Capture the cell that displays the provided text and extract its (X, Y) central coordinate. 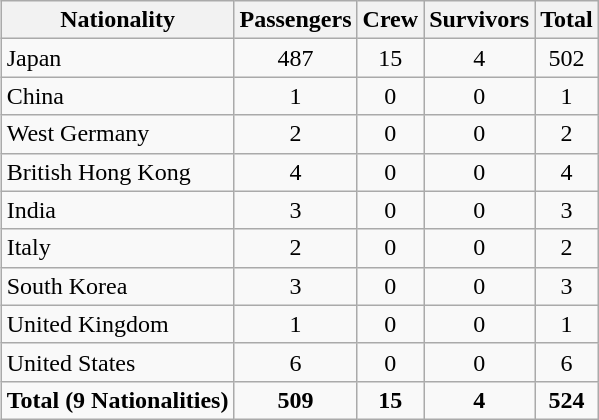
West Germany (118, 134)
Japan (118, 58)
Italy (118, 248)
British Hong Kong (118, 172)
502 (567, 58)
Total (567, 20)
United States (118, 362)
India (118, 210)
524 (567, 400)
China (118, 96)
Passengers (296, 20)
Total (9 Nationalities) (118, 400)
Nationality (118, 20)
487 (296, 58)
United Kingdom (118, 324)
South Korea (118, 286)
509 (296, 400)
Crew (390, 20)
Survivors (480, 20)
